Pinpoint the cell where the given text exists, returning its [x, y] midpoint coordinate. 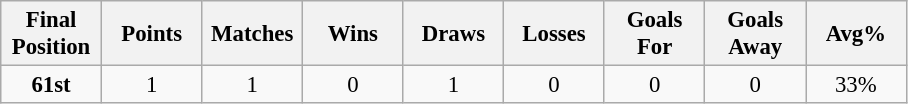
Wins [354, 34]
Goals Away [756, 34]
Avg% [856, 34]
Matches [252, 34]
Draws [454, 34]
Final Position [52, 34]
Points [152, 34]
Losses [554, 34]
61st [52, 85]
Goals For [654, 34]
33% [856, 85]
